For the text-containing cell, return its midpoint in (X, Y) coordinate format. 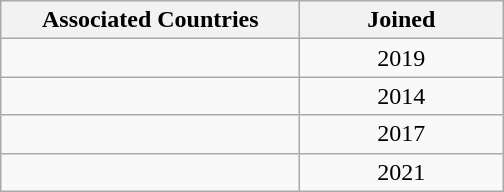
2019 (402, 58)
Joined (402, 20)
2014 (402, 96)
Associated Countries (150, 20)
2021 (402, 172)
2017 (402, 134)
